From the cell containing the given text, extract its center point as [X, Y] coordinate. 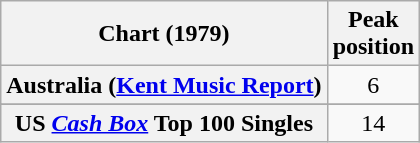
Australia (Kent Music Report) [164, 85]
14 [373, 123]
Chart (1979) [164, 34]
Peakposition [373, 34]
US Cash Box Top 100 Singles [164, 123]
6 [373, 85]
